Determine the [X, Y] coordinate at the center of the cell enclosing the given text.  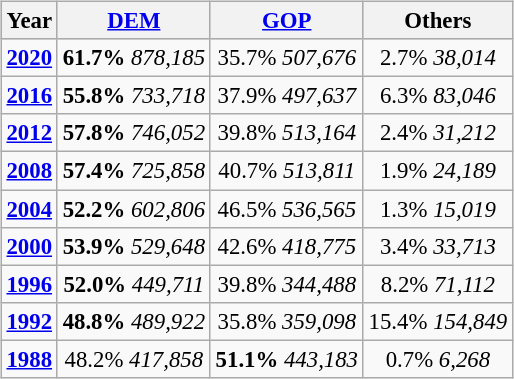
53.9% 529,648 [134, 246]
1996 [29, 284]
42.6% 418,775 [286, 246]
35.8% 359,098 [286, 321]
Others [438, 21]
57.4% 725,858 [134, 171]
2004 [29, 209]
6.3% 83,046 [438, 96]
8.2% 71,112 [438, 284]
57.8% 746,052 [134, 133]
37.9% 497,637 [286, 96]
46.5% 536,565 [286, 209]
3.4% 33,713 [438, 246]
2.7% 38,014 [438, 58]
51.1% 443,183 [286, 359]
52.2% 602,806 [134, 209]
2000 [29, 246]
2.4% 31,212 [438, 133]
0.7% 6,268 [438, 359]
40.7% 513,811 [286, 171]
52.0% 449,711 [134, 284]
1988 [29, 359]
35.7% 507,676 [286, 58]
48.8% 489,922 [134, 321]
2020 [29, 58]
1.3% 15,019 [438, 209]
55.8% 733,718 [134, 96]
39.8% 344,488 [286, 284]
2012 [29, 133]
1992 [29, 321]
61.7% 878,185 [134, 58]
48.2% 417,858 [134, 359]
39.8% 513,164 [286, 133]
2008 [29, 171]
Year [29, 21]
1.9% 24,189 [438, 171]
2016 [29, 96]
DEM [134, 21]
15.4% 154,849 [438, 321]
GOP [286, 21]
